Search for the cell housing the specified text and yield its [x, y] center coordinate. 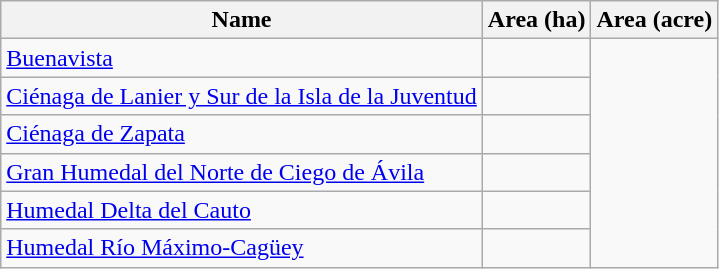
Humedal Delta del Cauto [242, 210]
Gran Humedal del Norte de Ciego de Ávila [242, 172]
Name [242, 20]
Humedal Río Máximo-Cagüey [242, 248]
Area (acre) [654, 20]
Buenavista [242, 58]
Ciénaga de Zapata [242, 134]
Area (ha) [536, 20]
Ciénaga de Lanier y Sur de la Isla de la Juventud [242, 96]
